Find where the given text appears and provide that cell's center as [X, Y] coordinate. 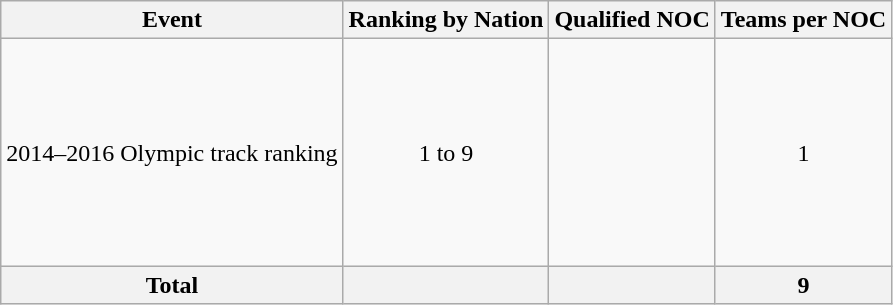
1 [803, 152]
Event [172, 20]
2014–2016 Olympic track ranking [172, 152]
Ranking by Nation [446, 20]
Qualified NOC [632, 20]
Teams per NOC [803, 20]
9 [803, 285]
Total [172, 285]
1 to 9 [446, 152]
